Scan for the cell matching the given text and deliver its (X, Y) coordinate at center. 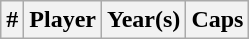
Caps (218, 20)
# (12, 20)
Player (63, 20)
Year(s) (144, 20)
